Capture the cell that displays the provided text and extract its (x, y) central coordinate. 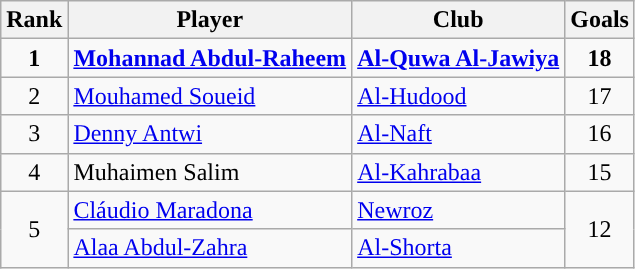
Al-Kahrabaa (458, 172)
18 (600, 58)
4 (34, 172)
Player (210, 20)
Newroz (458, 210)
1 (34, 58)
Alaa Abdul-Zahra (210, 248)
Mohannad Abdul-Raheem (210, 58)
Al-Naft (458, 134)
16 (600, 134)
Al-Hudood (458, 96)
2 (34, 96)
Rank (34, 20)
Muhaimen Salim (210, 172)
3 (34, 134)
Denny Antwi (210, 134)
15 (600, 172)
Club (458, 20)
17 (600, 96)
Goals (600, 20)
Mouhamed Soueid (210, 96)
Al-Shorta (458, 248)
5 (34, 229)
Cláudio Maradona (210, 210)
12 (600, 229)
Al-Quwa Al-Jawiya (458, 58)
